Pinpoint the cell where the given text exists, returning its (x, y) midpoint coordinate. 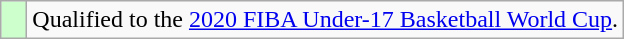
Qualified to the 2020 FIBA Under-17 Basketball World Cup. (326, 20)
